From the cell containing the given text, extract its center point as (x, y) coordinate. 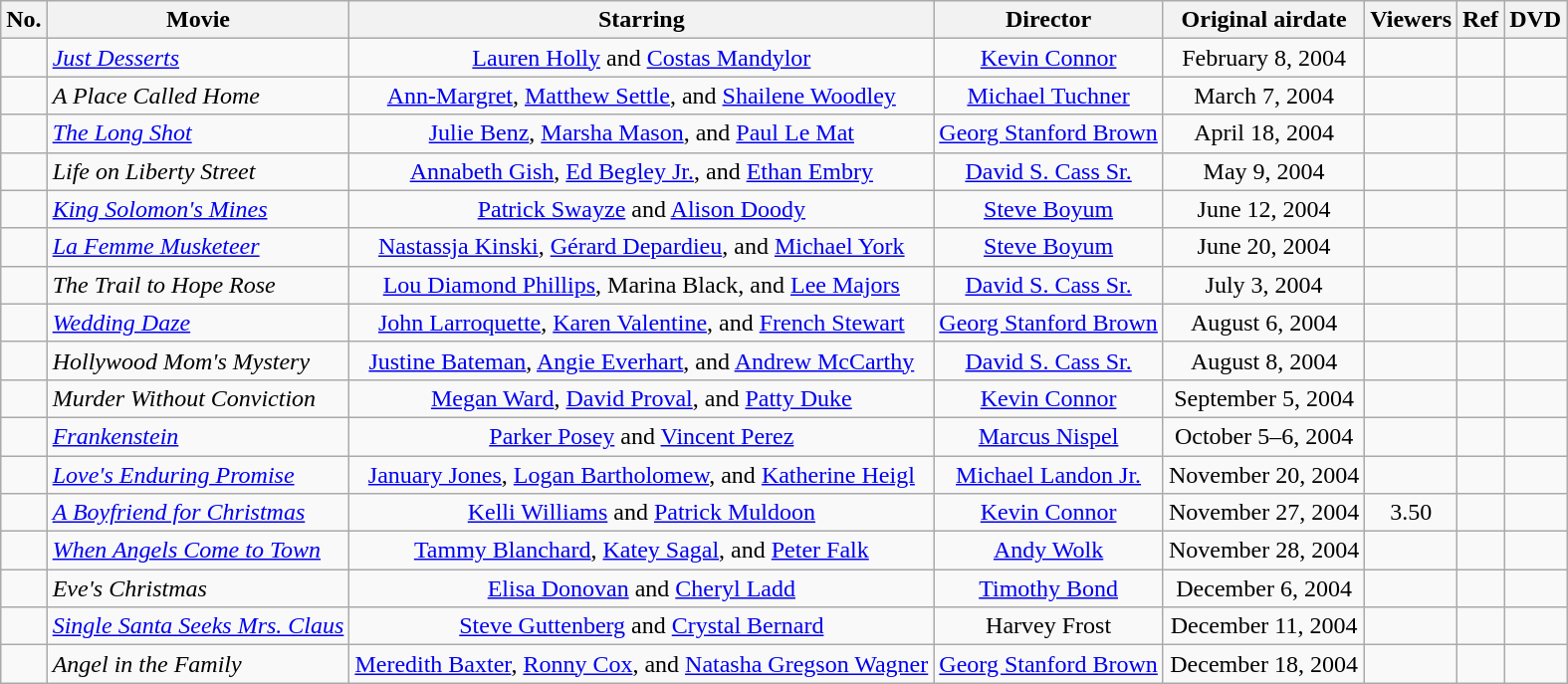
Murder Without Conviction (198, 398)
Justine Bateman, Angie Everhart, and Andrew McCarthy (641, 360)
December 11, 2004 (1263, 626)
December 18, 2004 (1263, 664)
Starring (641, 20)
Hollywood Mom's Mystery (198, 360)
Life on Liberty Street (198, 171)
Frankenstein (198, 436)
September 5, 2004 (1263, 398)
No. (24, 20)
Michael Landon Jr. (1049, 475)
Michael Tuchner (1049, 96)
Wedding Daze (198, 323)
Julie Benz, Marsha Mason, and Paul Le Mat (641, 133)
John Larroquette, Karen Valentine, and French Stewart (641, 323)
July 3, 2004 (1263, 285)
Single Santa Seeks Mrs. Claus (198, 626)
June 20, 2004 (1263, 247)
The Trail to Hope Rose (198, 285)
Movie (198, 20)
May 9, 2004 (1263, 171)
Viewers (1412, 20)
Ann-Margret, Matthew Settle, and Shailene Woodley (641, 96)
Harvey Frost (1049, 626)
November 20, 2004 (1263, 475)
January Jones, Logan Bartholomew, and Katherine Heigl (641, 475)
Patrick Swayze and Alison Doody (641, 209)
Elisa Donovan and Cheryl Ladd (641, 588)
Megan Ward, David Proval, and Patty Duke (641, 398)
Lauren Holly and Costas Mandylor (641, 58)
March 7, 2004 (1263, 96)
Meredith Baxter, Ronny Cox, and Natasha Gregson Wagner (641, 664)
Just Desserts (198, 58)
King Solomon's Mines (198, 209)
La Femme Musketeer (198, 247)
Andy Wolk (1049, 551)
3.50 (1412, 513)
February 8, 2004 (1263, 58)
Kelli Williams and Patrick Muldoon (641, 513)
Steve Guttenberg and Crystal Bernard (641, 626)
A Boyfriend for Christmas (198, 513)
Annabeth Gish, Ed Begley Jr., and Ethan Embry (641, 171)
Angel in the Family (198, 664)
Original airdate (1263, 20)
Lou Diamond Phillips, Marina Black, and Lee Majors (641, 285)
Nastassja Kinski, Gérard Depardieu, and Michael York (641, 247)
June 12, 2004 (1263, 209)
Eve's Christmas (198, 588)
Marcus Nispel (1049, 436)
Love's Enduring Promise (198, 475)
When Angels Come to Town (198, 551)
DVD (1535, 20)
November 28, 2004 (1263, 551)
The Long Shot (198, 133)
Tammy Blanchard, Katey Sagal, and Peter Falk (641, 551)
Ref (1481, 20)
A Place Called Home (198, 96)
August 8, 2004 (1263, 360)
Parker Posey and Vincent Perez (641, 436)
December 6, 2004 (1263, 588)
Director (1049, 20)
August 6, 2004 (1263, 323)
November 27, 2004 (1263, 513)
April 18, 2004 (1263, 133)
October 5–6, 2004 (1263, 436)
Timothy Bond (1049, 588)
